Locate the cell with the specified text and output its [x, y] center coordinate. 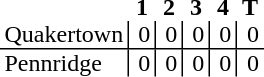
Pennridge [64, 63]
Quakertown [64, 35]
